Provide the (X, Y) coordinate of the cell's center where the given text is located.  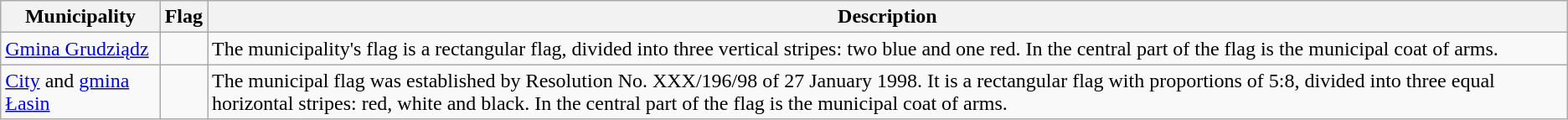
Gmina Grudziądz (80, 49)
Flag (183, 17)
Municipality (80, 17)
Description (888, 17)
City and gmina Łasin (80, 92)
